For the text-containing cell, return its midpoint in [X, Y] coordinate format. 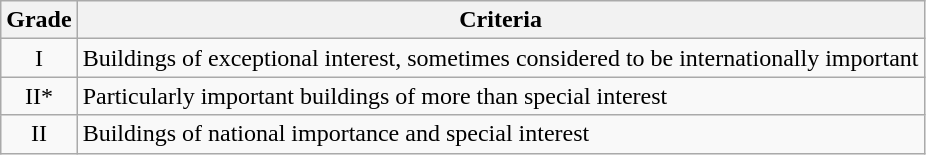
II* [39, 96]
Buildings of exceptional interest, sometimes considered to be internationally important [500, 58]
Grade [39, 20]
Buildings of national importance and special interest [500, 134]
II [39, 134]
Particularly important buildings of more than special interest [500, 96]
I [39, 58]
Criteria [500, 20]
